Pinpoint the cell where the given text exists, returning its (x, y) midpoint coordinate. 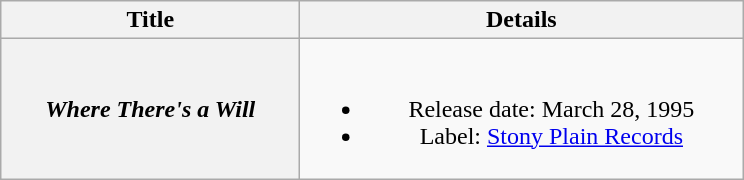
Title (150, 20)
Details (522, 20)
Release date: March 28, 1995Label: Stony Plain Records (522, 109)
Where There's a Will (150, 109)
